Return (X, Y) of the center of cell containing provided text 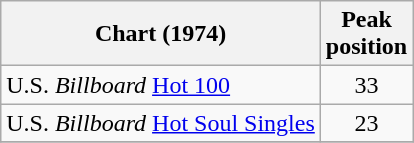
Chart (1974) (161, 34)
U.S. Billboard Hot Soul Singles (161, 123)
U.S. Billboard Hot 100 (161, 85)
Peakposition (366, 34)
33 (366, 85)
23 (366, 123)
